Return [x, y] of the center of cell containing provided text 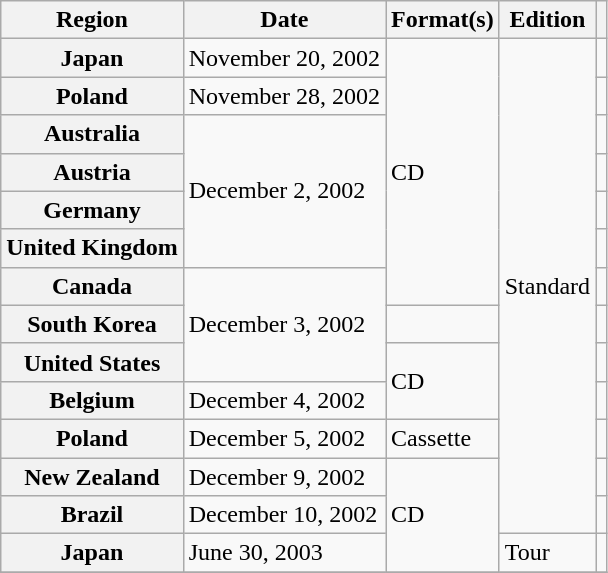
Tour [547, 553]
Brazil [92, 515]
Cassette [443, 438]
New Zealand [92, 477]
Canada [92, 286]
December 9, 2002 [284, 477]
Standard [547, 286]
Format(s) [443, 20]
November 28, 2002 [284, 96]
United Kingdom [92, 248]
December 10, 2002 [284, 515]
November 20, 2002 [284, 58]
Date [284, 20]
December 5, 2002 [284, 438]
Germany [92, 210]
Belgium [92, 400]
June 30, 2003 [284, 553]
December 2, 2002 [284, 191]
December 3, 2002 [284, 324]
United States [92, 362]
Edition [547, 20]
Austria [92, 172]
Australia [92, 134]
Region [92, 20]
December 4, 2002 [284, 400]
South Korea [92, 324]
